Find where the given text appears and provide that cell's center as (X, Y) coordinate. 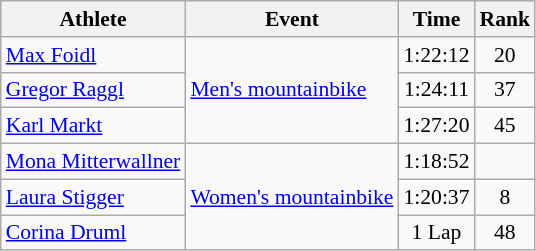
48 (506, 233)
1:22:12 (436, 55)
20 (506, 55)
1:20:37 (436, 197)
Gregor Raggl (94, 90)
Corina Druml (94, 233)
Women's mountainbike (292, 198)
Athlete (94, 19)
1 Lap (436, 233)
Karl Markt (94, 126)
37 (506, 90)
1:18:52 (436, 162)
Men's mountainbike (292, 90)
Max Foidl (94, 55)
Rank (506, 19)
Laura Stigger (94, 197)
Time (436, 19)
1:24:11 (436, 90)
8 (506, 197)
1:27:20 (436, 126)
Event (292, 19)
Mona Mitterwallner (94, 162)
45 (506, 126)
